Identify which cell holds the provided text, then report its (X, Y) central coordinate. 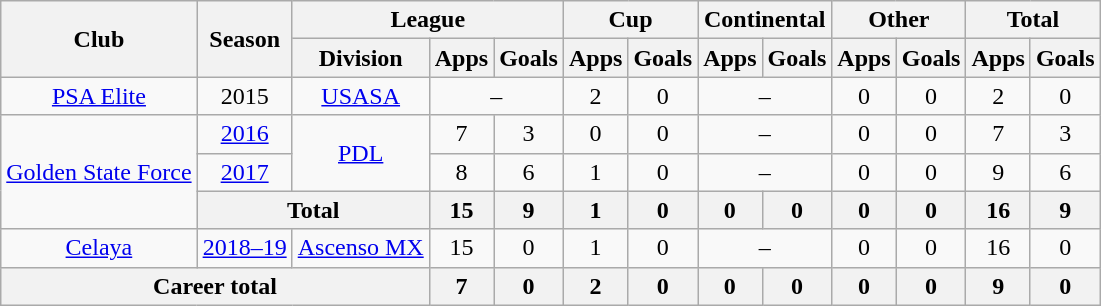
Ascenso MX (360, 248)
Season (244, 39)
USASA (360, 96)
Celaya (99, 248)
Continental (765, 20)
Division (360, 58)
2016 (244, 134)
Golden State Force (99, 172)
Club (99, 39)
2015 (244, 96)
Career total (215, 286)
PSA Elite (99, 96)
2018–19 (244, 248)
2017 (244, 172)
PDL (360, 153)
8 (461, 172)
Other (899, 20)
Cup (630, 20)
League (428, 20)
